Pinpoint the cell where the given text exists, returning its [X, Y] midpoint coordinate. 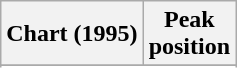
Peakposition [189, 34]
Chart (1995) [72, 34]
